Identify which cell holds the provided text, then report its (x, y) central coordinate. 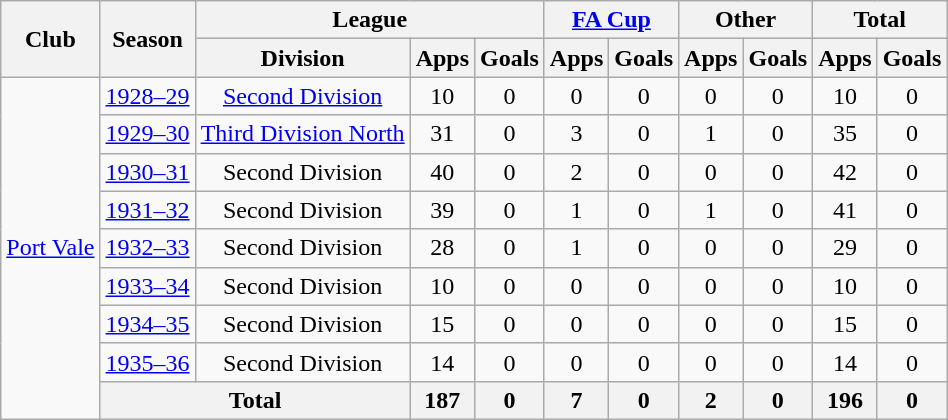
196 (845, 400)
7 (576, 400)
3 (576, 134)
31 (442, 134)
1931–32 (148, 210)
Port Vale (50, 248)
187 (442, 400)
Other (746, 20)
1929–30 (148, 134)
40 (442, 172)
35 (845, 134)
28 (442, 248)
Third Division North (302, 134)
1932–33 (148, 248)
42 (845, 172)
1934–35 (148, 324)
41 (845, 210)
FA Cup (611, 20)
Division (302, 58)
League (370, 20)
39 (442, 210)
Club (50, 39)
1930–31 (148, 172)
1933–34 (148, 286)
29 (845, 248)
1928–29 (148, 96)
Season (148, 39)
1935–36 (148, 362)
